Identify which cell holds the provided text, then report its (X, Y) central coordinate. 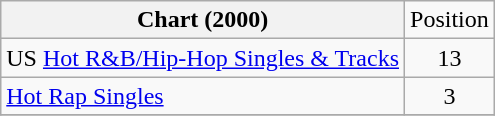
Hot Rap Singles (203, 96)
Position (450, 20)
US Hot R&B/Hip-Hop Singles & Tracks (203, 58)
3 (450, 96)
Chart (2000) (203, 20)
13 (450, 58)
